For the text-containing cell, return its midpoint in (X, Y) coordinate format. 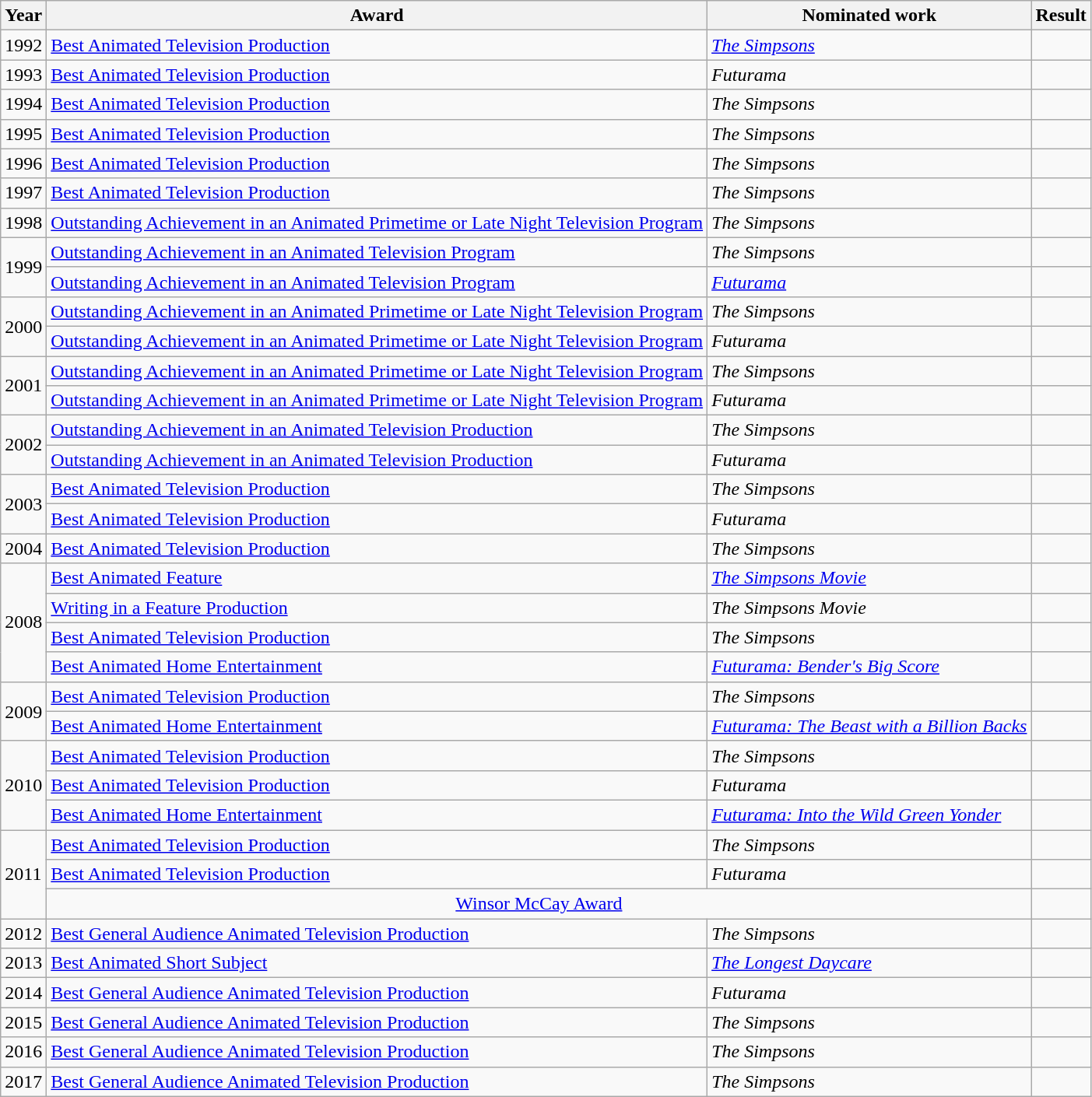
Winsor McCay Award (539, 904)
1997 (23, 193)
1995 (23, 134)
Futurama: The Beast with a Billion Backs (869, 726)
2003 (23, 504)
Best Animated Feature (377, 578)
1992 (23, 45)
Futurama: Bender's Big Score (869, 667)
Writing in a Feature Production (377, 608)
The Longest Daycare (869, 963)
2012 (23, 934)
2015 (23, 1022)
Award (377, 16)
1993 (23, 75)
1999 (23, 267)
2013 (23, 963)
2008 (23, 622)
2009 (23, 711)
2002 (23, 445)
2001 (23, 386)
2000 (23, 326)
Result (1061, 16)
1994 (23, 104)
1998 (23, 223)
2017 (23, 1081)
Nominated work (869, 16)
2016 (23, 1052)
1996 (23, 163)
Best Animated Short Subject (377, 963)
Year (23, 16)
2014 (23, 993)
2010 (23, 785)
2011 (23, 874)
Futurama: Into the Wild Green Yonder (869, 815)
2004 (23, 548)
